Extract the (x, y) coordinate from the center of the cell holding the provided text.  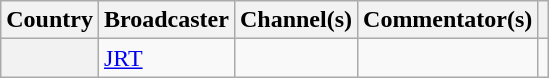
Channel(s) (296, 20)
Broadcaster (166, 20)
Commentator(s) (448, 20)
Country (50, 20)
JRT (166, 58)
